Scan for the cell matching the given text and deliver its (x, y) coordinate at center. 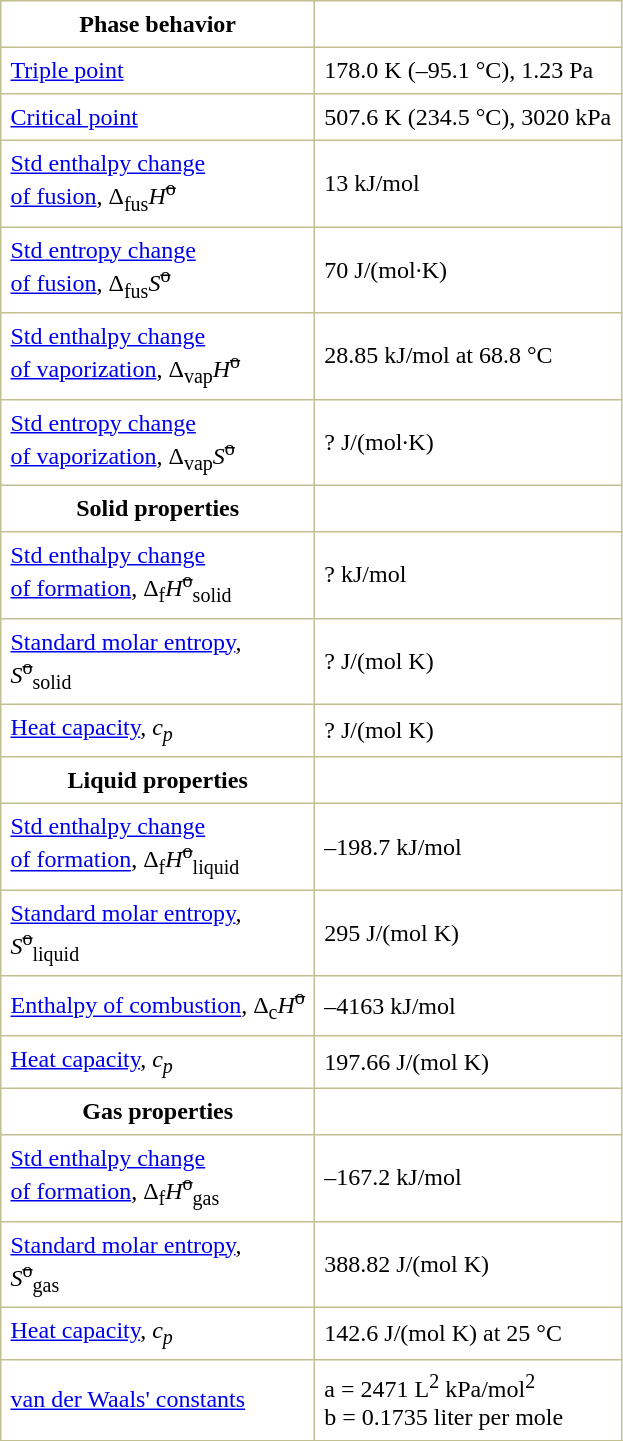
388.82 J/(mol K) (468, 1264)
van der Waals' constants (158, 1400)
Phase behavior (158, 24)
–198.7 kJ/mol (468, 847)
Solid properties (158, 508)
178.0 K (–95.1 °C), 1.23 Pa (468, 70)
Std enthalpy changeof fusion, ΔfusHo (158, 183)
Enthalpy of combustion, ΔcHo (158, 1006)
Std enthalpy changeof formation, ΔfHosolid (158, 575)
295 J/(mol K) (468, 933)
? kJ/mol (468, 575)
Liquid properties (158, 780)
Standard molar entropy,Sogas (158, 1264)
28.85 kJ/mol at 68.8 °C (468, 356)
Std entropy changeof fusion, ΔfusSo (158, 270)
507.6 K (234.5 °C), 3020 kPa (468, 117)
Std enthalpy changeof formation, ΔfHogas (158, 1178)
Standard molar entropy,Soliquid (158, 933)
197.66 J/(mol K) (468, 1062)
? J/(mol·K) (468, 442)
Critical point (158, 117)
13 kJ/mol (468, 183)
–4163 kJ/mol (468, 1006)
a = 2471 L2 kPa/mol2 b = 0.1735 liter per mole (468, 1400)
Std entropy changeof vaporization, ΔvapSo (158, 442)
142.6 J/(mol K) at 25 °C (468, 1334)
Std enthalpy changeof formation, ΔfHoliquid (158, 847)
70 J/(mol·K) (468, 270)
Gas properties (158, 1111)
Standard molar entropy,Sosolid (158, 661)
Std enthalpy changeof vaporization, ΔvapHo (158, 356)
–167.2 kJ/mol (468, 1178)
Triple point (158, 70)
